Scan for the cell matching the given text and deliver its (x, y) coordinate at center. 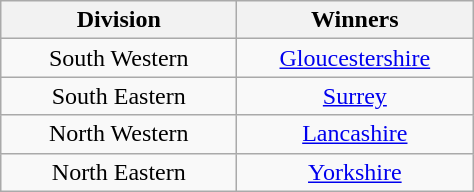
Lancashire (355, 134)
North Eastern (119, 172)
Yorkshire (355, 172)
Division (119, 20)
South Western (119, 58)
Surrey (355, 96)
Winners (355, 20)
South Eastern (119, 96)
Gloucestershire (355, 58)
North Western (119, 134)
